Pinpoint the cell where the given text exists, returning its [x, y] midpoint coordinate. 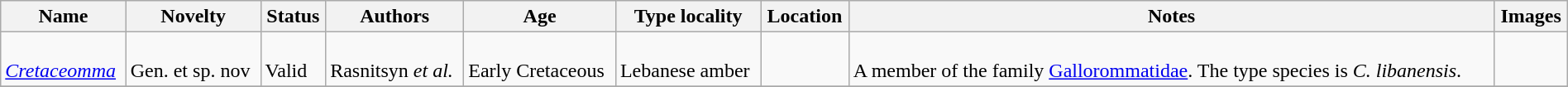
Gen. et sp. nov [194, 60]
Notes [1171, 17]
Type locality [688, 17]
Age [540, 17]
Name [63, 17]
Novelty [194, 17]
Early Cretaceous [540, 60]
Lebanese amber [688, 60]
Cretaceomma [63, 60]
Valid [293, 60]
Status [293, 17]
Rasnitsyn et al. [395, 60]
Location [805, 17]
Authors [395, 17]
A member of the family Gallorommatidae. The type species is C. libanensis. [1171, 60]
Images [1531, 17]
